Capture the cell that displays the provided text and extract its [x, y] central coordinate. 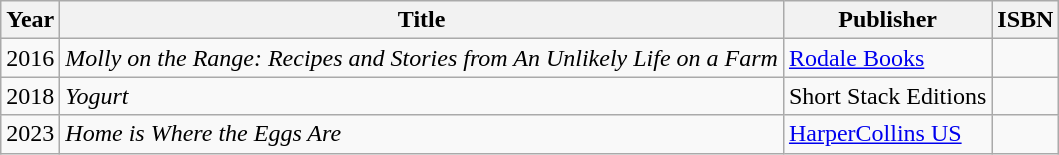
Title [422, 20]
2016 [30, 58]
Publisher [887, 20]
Yogurt [422, 96]
Short Stack Editions [887, 96]
Molly on the Range: Recipes and Stories from An Unlikely Life on a Farm [422, 58]
ISBN [1026, 20]
Home is Where the Eggs Are [422, 134]
Year [30, 20]
HarperCollins US [887, 134]
2023 [30, 134]
Rodale Books [887, 58]
2018 [30, 96]
